Determine the (x, y) coordinate at the center of the cell enclosing the given text.  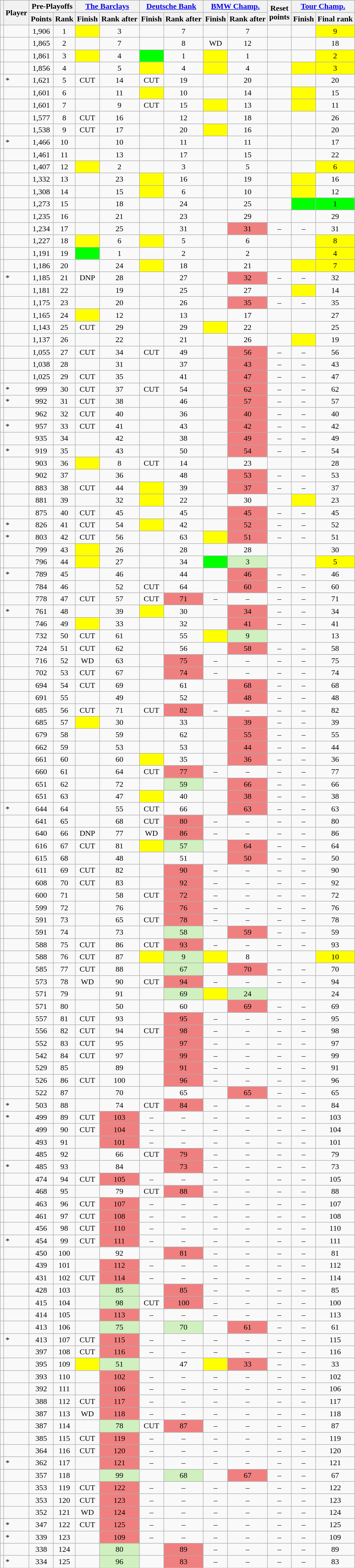
1,137 (42, 340)
778 (42, 599)
385 (42, 1438)
1,538 (42, 130)
1,332 (42, 179)
1,861 (42, 56)
661 (42, 760)
616 (42, 846)
694 (42, 685)
999 (42, 389)
461 (42, 1216)
The Barclays (107, 6)
493 (42, 1142)
347 (42, 1525)
392 (42, 1389)
1,143 (42, 327)
439 (42, 1265)
660 (42, 772)
761 (42, 611)
1,175 (42, 303)
557 (42, 1019)
585 (42, 969)
608 (42, 883)
903 (42, 463)
456 (42, 1228)
522 (42, 1093)
1,185 (42, 278)
1,025 (42, 377)
Deutsche Bank (171, 6)
875 (42, 512)
1,227 (42, 241)
796 (42, 562)
526 (42, 1080)
1,906 (42, 31)
1,461 (42, 155)
395 (42, 1364)
468 (42, 1191)
Resetpoints (279, 13)
826 (42, 525)
883 (42, 488)
702 (42, 673)
450 (42, 1253)
662 (42, 747)
902 (42, 475)
1,466 (42, 142)
679 (42, 735)
338 (42, 1550)
784 (42, 587)
1,407 (42, 167)
362 (42, 1463)
732 (42, 636)
935 (42, 438)
1,865 (42, 43)
542 (42, 1056)
1,055 (42, 352)
611 (42, 870)
352 (42, 1512)
957 (42, 426)
Final rank (335, 19)
691 (42, 698)
552 (42, 1043)
414 (42, 1315)
992 (42, 401)
919 (42, 451)
1,235 (42, 216)
474 (42, 1179)
1,234 (42, 229)
1,856 (42, 68)
Pre-Playoffs (52, 6)
388 (42, 1401)
615 (42, 858)
463 (42, 1204)
454 (42, 1241)
1,165 (42, 315)
393 (42, 1377)
799 (42, 550)
881 (42, 500)
803 (42, 537)
556 (42, 1031)
Tour Champ. (323, 6)
1,273 (42, 204)
397 (42, 1352)
1,621 (42, 80)
334 (42, 1562)
716 (42, 661)
640 (42, 833)
1,038 (42, 365)
Player (17, 13)
1,577 (42, 117)
599 (42, 907)
364 (42, 1451)
573 (42, 982)
431 (42, 1278)
BMW Champ. (236, 6)
428 (42, 1290)
644 (42, 809)
503 (42, 1105)
1,308 (42, 192)
339 (42, 1537)
Points (42, 19)
1,191 (42, 253)
600 (42, 895)
962 (42, 414)
415 (42, 1302)
357 (42, 1475)
1,181 (42, 290)
746 (42, 624)
789 (42, 574)
Rank (64, 19)
641 (42, 821)
724 (42, 648)
1,186 (42, 266)
529 (42, 1068)
